Return (X, Y) of the center of cell containing provided text 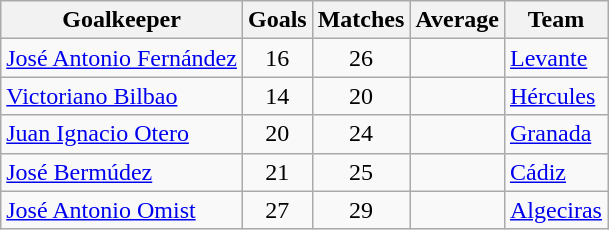
27 (277, 210)
14 (277, 96)
Average (458, 20)
José Bermúdez (122, 172)
Levante (556, 58)
Hércules (556, 96)
25 (361, 172)
Algeciras (556, 210)
Goals (277, 20)
Matches (361, 20)
26 (361, 58)
21 (277, 172)
Juan Ignacio Otero (122, 134)
Cádiz (556, 172)
José Antonio Omist (122, 210)
Granada (556, 134)
16 (277, 58)
Team (556, 20)
Goalkeeper (122, 20)
29 (361, 210)
24 (361, 134)
José Antonio Fernández (122, 58)
Victoriano Bilbao (122, 96)
